Output the [X, Y] coordinate of the center of the cell containing the given text.  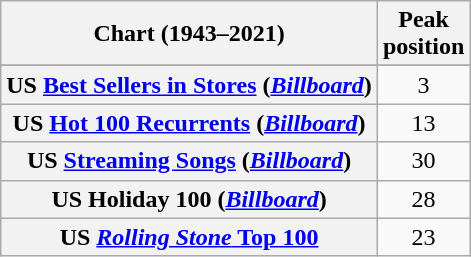
13 [423, 123]
23 [423, 237]
US Best Sellers in Stores (Billboard) [190, 85]
Chart (1943–2021) [190, 34]
US Streaming Songs (Billboard) [190, 161]
US Hot 100 Recurrents (Billboard) [190, 123]
Peakposition [423, 34]
US Holiday 100 (Billboard) [190, 199]
28 [423, 199]
US Rolling Stone Top 100 [190, 237]
3 [423, 85]
30 [423, 161]
